Locate the cell with the specified text and output its (x, y) center coordinate. 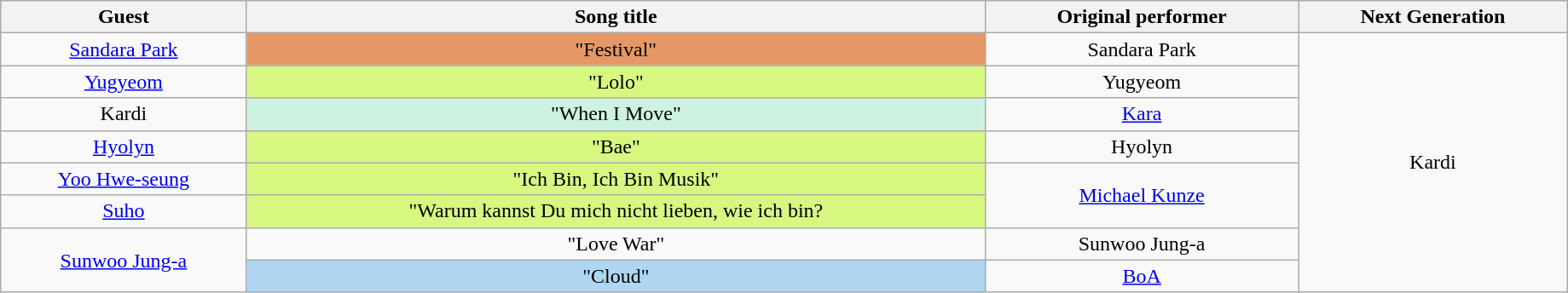
"Love War" (616, 244)
"Warum kannst Du mich nicht lieben, wie ich bin? (616, 211)
BoA (1143, 276)
Song title (616, 17)
"Festival" (616, 49)
"Cloud" (616, 276)
Original performer (1143, 17)
Guest (124, 17)
"Ich Bin, Ich Bin Musik" (616, 179)
"Lolo" (616, 82)
Yoo Hwe-seung (124, 179)
Next Generation (1433, 17)
"When I Move" (616, 114)
Suho (124, 211)
Kara (1143, 114)
"Bae" (616, 146)
Michael Kunze (1143, 195)
